Provide the (x, y) coordinate of the cell's center where the given text is located.  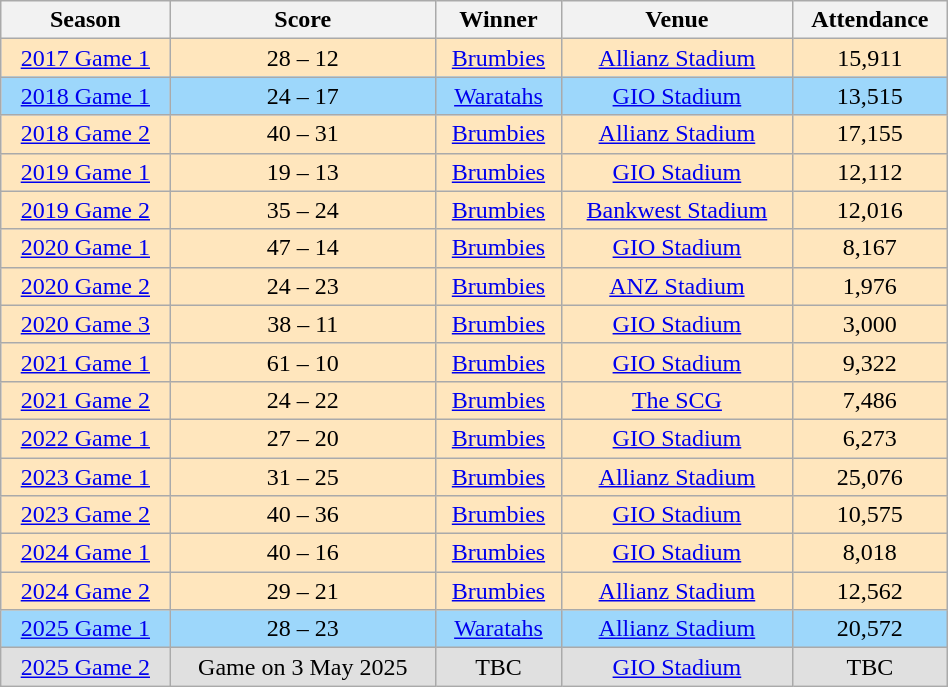
Game on 3 May 2025 (303, 667)
2018 Game 2 (86, 134)
Bankwest Stadium (676, 210)
6,273 (870, 438)
2025 Game 2 (86, 667)
ANZ Stadium (676, 286)
27 – 20 (303, 438)
28 – 23 (303, 629)
Attendance (870, 20)
2022 Game 1 (86, 438)
2023 Game 1 (86, 477)
24 – 17 (303, 96)
2023 Game 2 (86, 515)
12,016 (870, 210)
13,515 (870, 96)
2017 Game 1 (86, 58)
40 – 36 (303, 515)
Winner (499, 20)
12,562 (870, 591)
61 – 10 (303, 362)
2019 Game 2 (86, 210)
2021 Game 1 (86, 362)
10,575 (870, 515)
3,000 (870, 324)
17,155 (870, 134)
28 – 12 (303, 58)
The SCG (676, 400)
38 – 11 (303, 324)
31 – 25 (303, 477)
8,167 (870, 248)
40 – 31 (303, 134)
2019 Game 1 (86, 172)
2020 Game 2 (86, 286)
2024 Game 2 (86, 591)
47 – 14 (303, 248)
35 – 24 (303, 210)
19 – 13 (303, 172)
2025 Game 1 (86, 629)
2021 Game 2 (86, 400)
2020 Game 1 (86, 248)
1,976 (870, 286)
40 – 16 (303, 553)
9,322 (870, 362)
Season (86, 20)
20,572 (870, 629)
2018 Game 1 (86, 96)
24 – 23 (303, 286)
2020 Game 3 (86, 324)
Score (303, 20)
Venue (676, 20)
7,486 (870, 400)
25,076 (870, 477)
2024 Game 1 (86, 553)
29 – 21 (303, 591)
8,018 (870, 553)
24 – 22 (303, 400)
15,911 (870, 58)
12,112 (870, 172)
